Find where the given text appears and provide that cell's center as [x, y] coordinate. 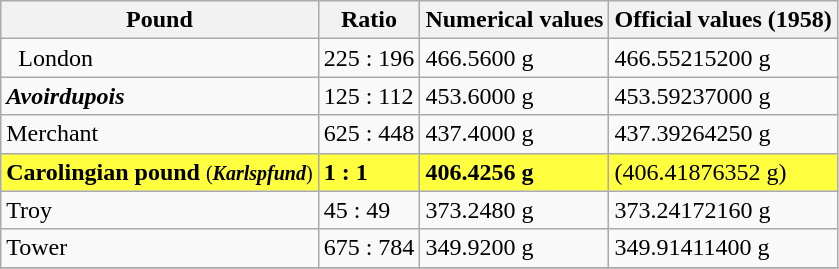
Merchant [160, 134]
373.24172160 g [723, 210]
Tower [160, 248]
437.39264250 g [723, 134]
437.4000 g [514, 134]
Pound [160, 20]
625 : 448 [369, 134]
406.4256 g [514, 172]
466.5600 g [514, 58]
45 : 49 [369, 210]
125 : 112 [369, 96]
Ratio [369, 20]
466.55215200 g [723, 58]
349.9200 g [514, 248]
Troy [160, 210]
225 : 196 [369, 58]
London [160, 58]
453.59237000 g [723, 96]
Carolingian pound (Karlspfund) [160, 172]
Official values (1958) [723, 20]
675 : 784 [369, 248]
(406.41876352 g) [723, 172]
Avoirdupois [160, 96]
453.6000 g [514, 96]
373.2480 g [514, 210]
Numerical values [514, 20]
349.91411400 g [723, 248]
1 : 1 [369, 172]
